Return the [x, y] coordinate for the center point of the cell that contains the specified text.  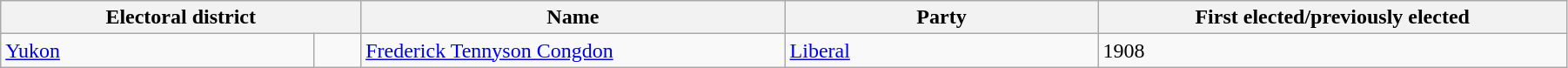
Party [941, 17]
Name [573, 17]
Yukon [157, 51]
First elected/previously elected [1332, 17]
Electoral district [181, 17]
Frederick Tennyson Congdon [573, 51]
1908 [1332, 51]
Liberal [941, 51]
